Output the [x, y] coordinate of the center of the cell containing the given text.  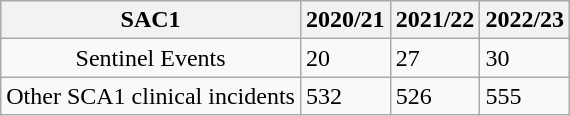
27 [435, 58]
20 [345, 58]
2022/23 [525, 20]
30 [525, 58]
Other SCA1 clinical incidents [151, 96]
526 [435, 96]
Sentinel Events [151, 58]
SAC1 [151, 20]
2021/22 [435, 20]
555 [525, 96]
532 [345, 96]
2020/21 [345, 20]
